Scan for the cell matching the given text and deliver its [X, Y] coordinate at center. 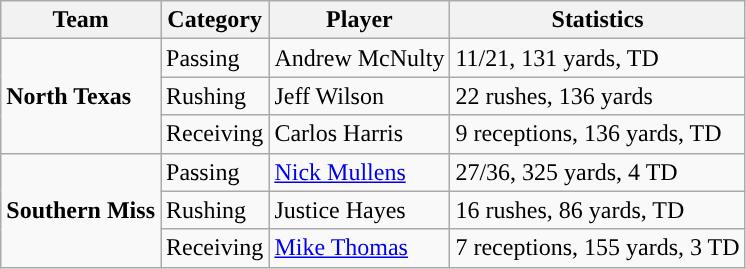
Statistics [598, 20]
North Texas [81, 96]
Mike Thomas [360, 248]
Carlos Harris [360, 134]
9 receptions, 136 yards, TD [598, 134]
Nick Mullens [360, 172]
11/21, 131 yards, TD [598, 58]
Category [214, 20]
16 rushes, 86 yards, TD [598, 210]
22 rushes, 136 yards [598, 96]
Team [81, 20]
27/36, 325 yards, 4 TD [598, 172]
Justice Hayes [360, 210]
7 receptions, 155 yards, 3 TD [598, 248]
Andrew McNulty [360, 58]
Southern Miss [81, 210]
Jeff Wilson [360, 96]
Player [360, 20]
